Provide the (x, y) coordinate of the cell's center where the given text is located.  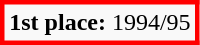
1st place: 1994/95 (100, 22)
